Return the (x, y) coordinate for the center point of the cell that contains the specified text.  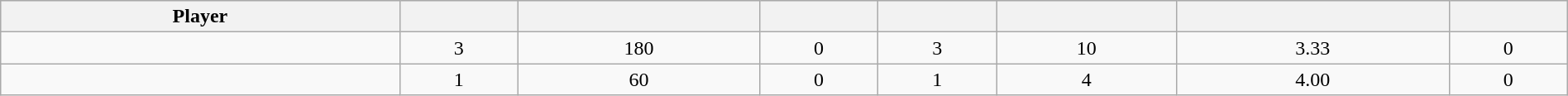
Player (200, 17)
10 (1087, 48)
180 (638, 48)
60 (638, 79)
3.33 (1313, 48)
4.00 (1313, 79)
4 (1087, 79)
